Capture the cell that displays the provided text and extract its (X, Y) central coordinate. 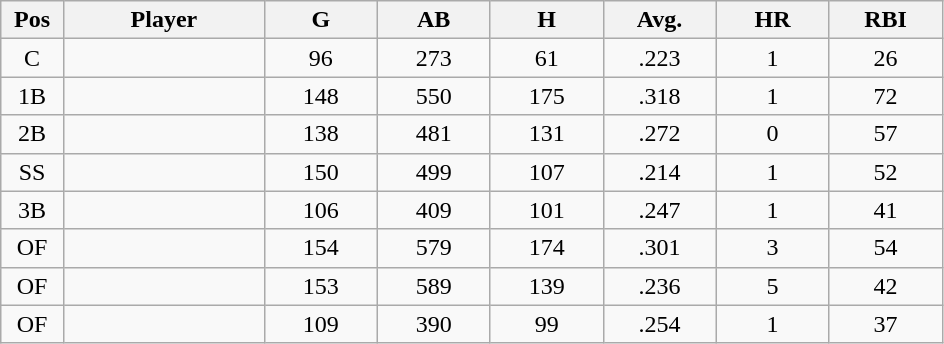
.272 (660, 134)
499 (434, 172)
148 (320, 96)
99 (546, 324)
.254 (660, 324)
2B (32, 134)
107 (546, 172)
37 (886, 324)
138 (320, 134)
174 (546, 248)
57 (886, 134)
.247 (660, 210)
Avg. (660, 20)
131 (546, 134)
3 (772, 248)
579 (434, 248)
106 (320, 210)
SS (32, 172)
390 (434, 324)
481 (434, 134)
150 (320, 172)
72 (886, 96)
H (546, 20)
Pos (32, 20)
273 (434, 58)
52 (886, 172)
G (320, 20)
41 (886, 210)
139 (546, 286)
.214 (660, 172)
5 (772, 286)
550 (434, 96)
0 (772, 134)
1B (32, 96)
RBI (886, 20)
.318 (660, 96)
153 (320, 286)
589 (434, 286)
96 (320, 58)
C (32, 58)
.301 (660, 248)
26 (886, 58)
HR (772, 20)
42 (886, 286)
.236 (660, 286)
.223 (660, 58)
54 (886, 248)
109 (320, 324)
409 (434, 210)
101 (546, 210)
61 (546, 58)
AB (434, 20)
Player (164, 20)
175 (546, 96)
3B (32, 210)
154 (320, 248)
